Return (X, Y) of the center of cell containing provided text 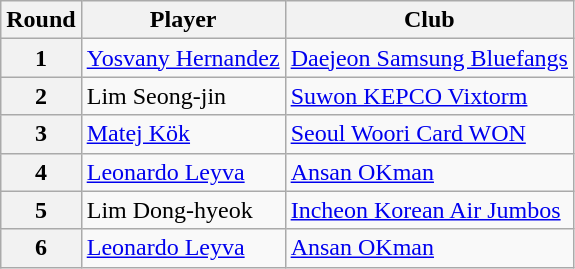
4 (41, 172)
5 (41, 210)
2 (41, 96)
Player (183, 20)
Matej Kök (183, 134)
Club (429, 20)
Suwon KEPCO Vixtorm (429, 96)
Seoul Woori Card WON (429, 134)
Incheon Korean Air Jumbos (429, 210)
Lim Seong-jin (183, 96)
Round (41, 20)
1 (41, 58)
6 (41, 248)
Lim Dong-hyeok (183, 210)
Daejeon Samsung Bluefangs (429, 58)
3 (41, 134)
Yosvany Hernandez (183, 58)
